For the text-containing cell, return its midpoint in [X, Y] coordinate format. 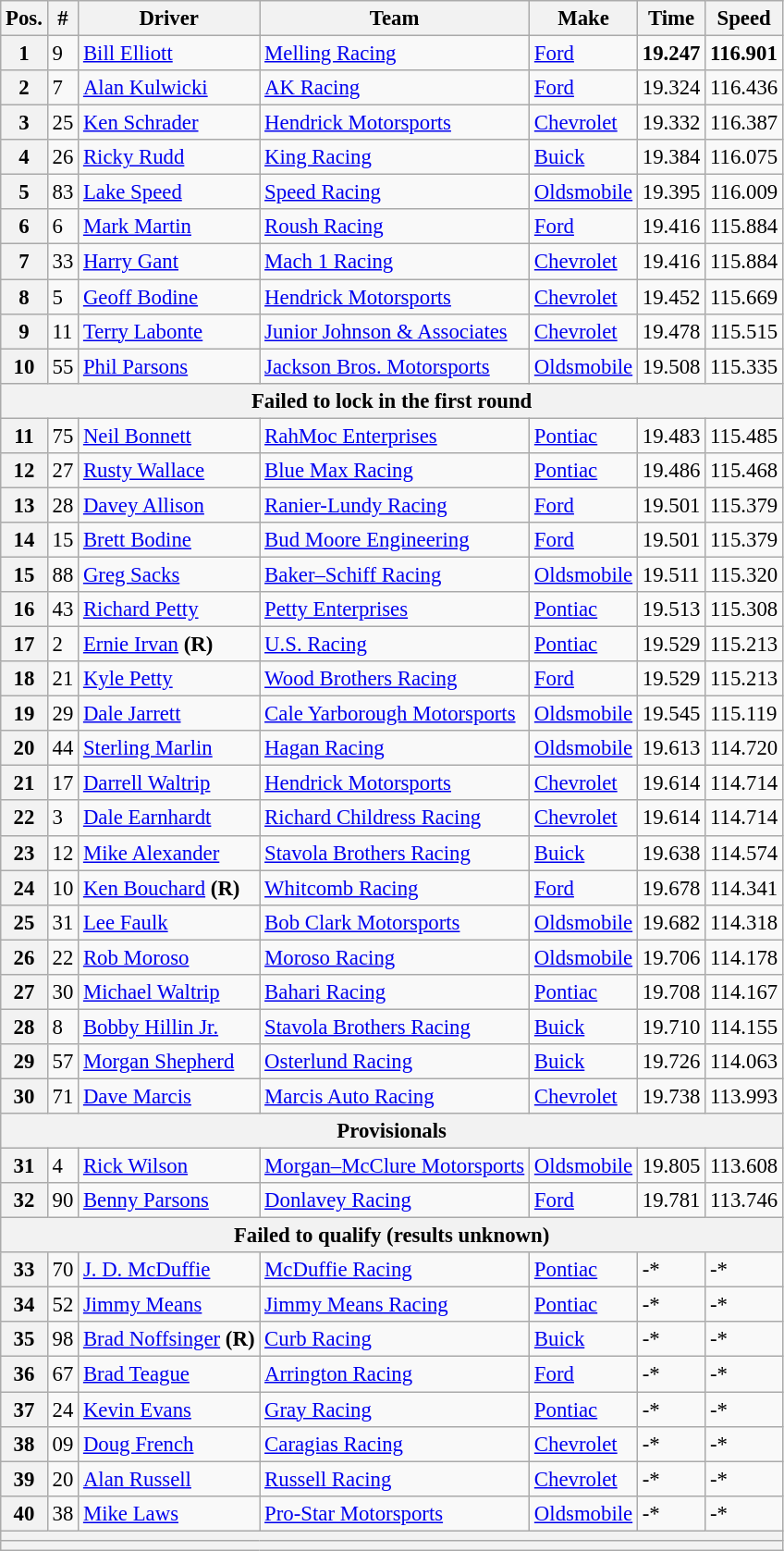
Bob Clark Motorsports [395, 922]
19.682 [671, 922]
19.638 [671, 853]
116.387 [744, 123]
Russell Racing [395, 1479]
114.178 [744, 957]
Sterling Marlin [169, 748]
Lake Speed [169, 192]
Dale Earnhardt [169, 819]
Lee Faulk [169, 922]
19.545 [671, 714]
Mike Alexander [169, 853]
39 [24, 1479]
Benny Parsons [169, 1200]
75 [63, 436]
114.318 [744, 922]
19.247 [671, 54]
19.508 [671, 366]
Rick Wilson [169, 1166]
AK Racing [395, 88]
Richard Childress Racing [395, 819]
115.308 [744, 609]
Moroso Racing [395, 957]
Morgan Shepherd [169, 1062]
Ranier-Lundy Racing [395, 505]
115.485 [744, 436]
19.478 [671, 331]
Hagan Racing [395, 748]
Harry Gant [169, 262]
Team [395, 18]
RahMoc Enterprises [395, 436]
19.805 [671, 1166]
Geoff Bodine [169, 297]
Morgan–McClure Motorsports [395, 1166]
Junior Johnson & Associates [395, 331]
Baker–Schiff Racing [395, 574]
18 [24, 679]
115.515 [744, 331]
114.574 [744, 853]
Bill Elliott [169, 54]
Gray Racing [395, 1409]
Ken Bouchard (R) [169, 888]
Osterlund Racing [395, 1062]
114.341 [744, 888]
Bud Moore Engineering [395, 540]
19 [24, 714]
09 [63, 1444]
Jimmy Means [169, 1305]
Caragias Racing [395, 1444]
Cale Yarborough Motorsports [395, 714]
Whitcomb Racing [395, 888]
Wood Brothers Racing [395, 679]
Brett Bodine [169, 540]
Time [671, 18]
King Racing [395, 157]
Failed to lock in the first round [392, 400]
19.781 [671, 1200]
116.901 [744, 54]
113.746 [744, 1200]
Phil Parsons [169, 366]
19.384 [671, 157]
71 [63, 1096]
32 [24, 1200]
Doug French [169, 1444]
Dave Marcis [169, 1096]
Kyle Petty [169, 679]
Marcis Auto Racing [395, 1096]
Richard Petty [169, 609]
Greg Sacks [169, 574]
Donlavey Racing [395, 1200]
Dale Jarrett [169, 714]
Roush Racing [395, 227]
114.720 [744, 748]
115.119 [744, 714]
19.332 [671, 123]
Ernie Irvan (R) [169, 645]
19.710 [671, 1027]
19.613 [671, 748]
37 [24, 1409]
Speed Racing [395, 192]
19.324 [671, 88]
Jimmy Means Racing [395, 1305]
55 [63, 366]
Curb Racing [395, 1340]
115.320 [744, 574]
116.075 [744, 157]
114.155 [744, 1027]
114.167 [744, 992]
Rusty Wallace [169, 471]
19.726 [671, 1062]
19.513 [671, 609]
43 [63, 609]
36 [24, 1374]
# [63, 18]
90 [63, 1200]
Mark Martin [169, 227]
McDuffie Racing [395, 1270]
116.436 [744, 88]
19.395 [671, 192]
40 [24, 1513]
Brad Teague [169, 1374]
J. D. McDuffie [169, 1270]
Ricky Rudd [169, 157]
35 [24, 1340]
19.738 [671, 1096]
16 [24, 609]
14 [24, 540]
Blue Max Racing [395, 471]
Petty Enterprises [395, 609]
Provisionals [392, 1131]
19.706 [671, 957]
1 [24, 54]
Davey Allison [169, 505]
Bobby Hillin Jr. [169, 1027]
Make [584, 18]
Michael Waltrip [169, 992]
Arrington Racing [395, 1374]
115.669 [744, 297]
113.993 [744, 1096]
Pro-Star Motorsports [395, 1513]
Jackson Bros. Motorsports [395, 366]
13 [24, 505]
88 [63, 574]
Alan Kulwicki [169, 88]
Kevin Evans [169, 1409]
98 [63, 1340]
67 [63, 1374]
U.S. Racing [395, 645]
Rob Moroso [169, 957]
Darrell Waltrip [169, 783]
113.608 [744, 1166]
23 [24, 853]
19.511 [671, 574]
116.009 [744, 192]
115.468 [744, 471]
Melling Racing [395, 54]
Bahari Racing [395, 992]
Driver [169, 18]
19.452 [671, 297]
19.708 [671, 992]
Neil Bonnett [169, 436]
Ken Schrader [169, 123]
Failed to qualify (results unknown) [392, 1236]
57 [63, 1062]
Alan Russell [169, 1479]
44 [63, 748]
114.063 [744, 1062]
52 [63, 1305]
Pos. [24, 18]
34 [24, 1305]
70 [63, 1270]
Speed [744, 18]
19.483 [671, 436]
Mach 1 Racing [395, 262]
19.678 [671, 888]
83 [63, 192]
115.335 [744, 366]
19.486 [671, 471]
Brad Noffsinger (R) [169, 1340]
Terry Labonte [169, 331]
Mike Laws [169, 1513]
